Locate the cell with the specified text and output its (X, Y) center coordinate. 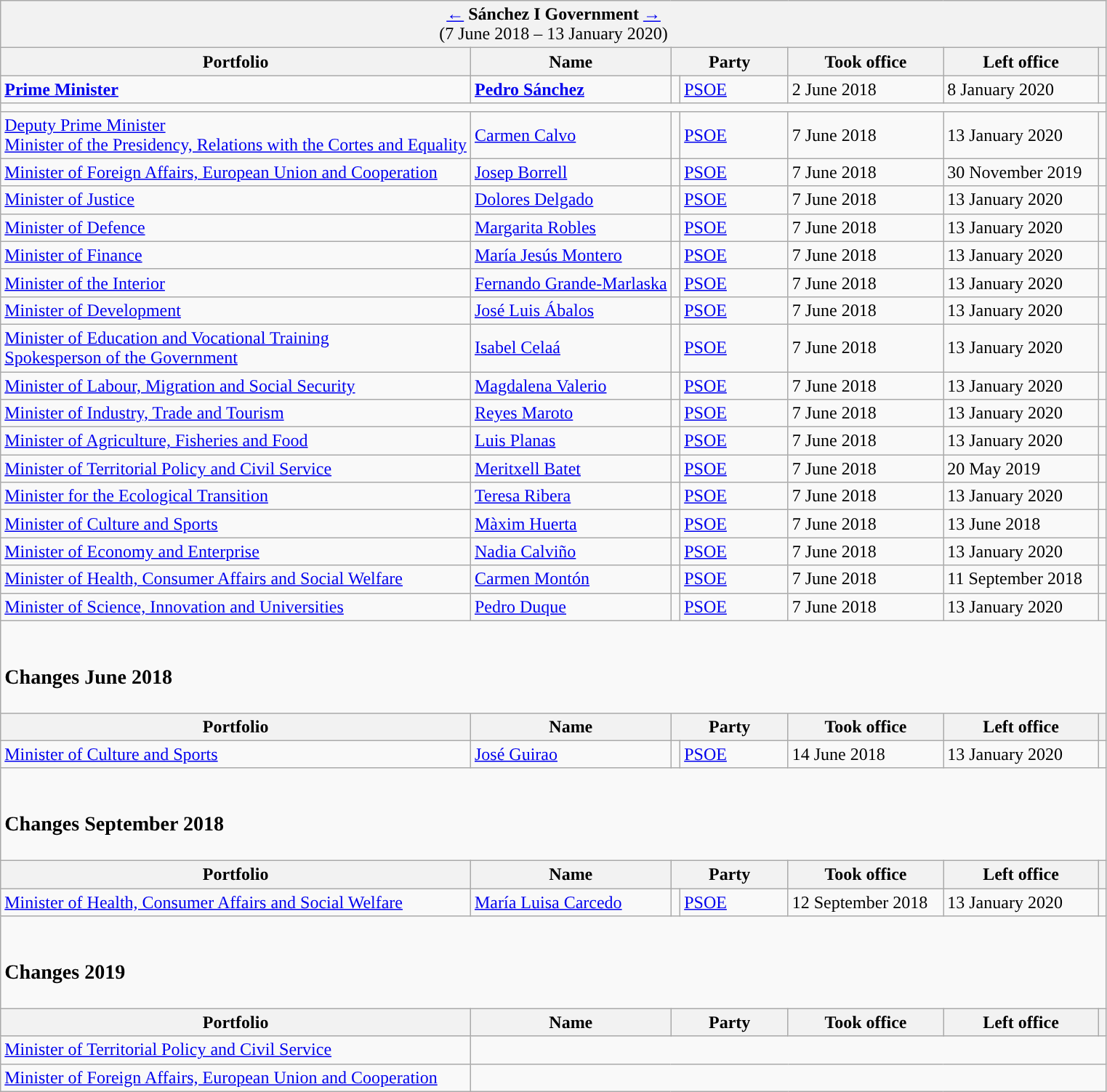
Magdalena Valerio (571, 386)
Minister of Labour, Migration and Social Security (236, 386)
Minister of Defence (236, 227)
Isabel Celaá (571, 347)
8 January 2020 (1021, 89)
Carmen Calvo (571, 135)
Minister of Finance (236, 255)
Teresa Ribera (571, 496)
Margarita Robles (571, 227)
2 June 2018 (866, 89)
Reyes Maroto (571, 413)
Changes June 2018 (554, 667)
Prime Minister (236, 89)
Minister of Justice (236, 200)
Deputy Prime MinisterMinister of the Presidency, Relations with the Cortes and Equality (236, 135)
Fernando Grande-Marlaska (571, 283)
Minister of Industry, Trade and Tourism (236, 413)
Minister of the Interior (236, 283)
Josep Borrell (571, 172)
Minister of Agriculture, Fisheries and Food (236, 441)
José Guirao (571, 754)
Màxim Huerta (571, 524)
María Jesús Montero (571, 255)
Nadia Calviño (571, 551)
Carmen Montón (571, 579)
Minister of Education and Vocational TrainingSpokesperson of the Government (236, 347)
14 June 2018 (866, 754)
Minister for the Ecological Transition (236, 496)
Dolores Delgado (571, 200)
12 September 2018 (866, 902)
Changes September 2018 (554, 814)
María Luisa Carcedo (571, 902)
Changes 2019 (554, 962)
Minister of Economy and Enterprise (236, 551)
Pedro Duque (571, 607)
Minister of Development (236, 310)
20 May 2019 (1021, 469)
Luis Planas (571, 441)
Pedro Sánchez (571, 89)
Minister of Science, Innovation and Universities (236, 607)
José Luis Ábalos (571, 310)
13 June 2018 (1021, 524)
30 November 2019 (1021, 172)
11 September 2018 (1021, 579)
← Sánchez I Government →(7 June 2018 – 13 January 2020) (554, 25)
Meritxell Batet (571, 469)
